From the cell containing the given text, extract its center point as [x, y] coordinate. 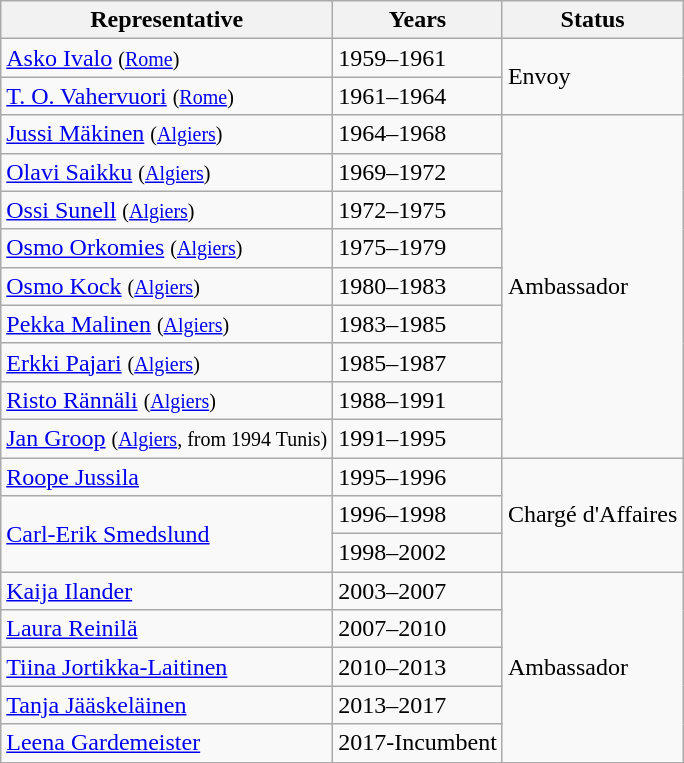
Olavi Saikku (Algiers) [167, 172]
Status [592, 20]
Tiina Jortikka-Laitinen [167, 667]
Years [418, 20]
Ossi Sunell (Algiers) [167, 210]
2013–2017 [418, 705]
1961–1964 [418, 96]
T. O. Vahervuori (Rome) [167, 96]
2010–2013 [418, 667]
Leena Gardemeister [167, 743]
1980–1983 [418, 286]
2003–2007 [418, 591]
Jussi Mäkinen (Algiers) [167, 134]
Laura Reinilä [167, 629]
Asko Ivalo (Rome) [167, 58]
Pekka Malinen (Algiers) [167, 324]
1995–1996 [418, 477]
2017-Incumbent [418, 743]
Chargé d'Affaires [592, 515]
1998–2002 [418, 553]
Carl-Erik Smedslund [167, 534]
Representative [167, 20]
2007–2010 [418, 629]
1996–1998 [418, 515]
Risto Rännäli (Algiers) [167, 400]
1969–1972 [418, 172]
Tanja Jääskeläinen [167, 705]
1983–1985 [418, 324]
1985–1987 [418, 362]
Erkki Pajari (Algiers) [167, 362]
1988–1991 [418, 400]
1991–1995 [418, 438]
Roope Jussila [167, 477]
1964–1968 [418, 134]
Jan Groop (Algiers, from 1994 Tunis) [167, 438]
Osmo Orkomies (Algiers) [167, 248]
Envoy [592, 77]
Osmo Kock (Algiers) [167, 286]
1972–1975 [418, 210]
1959–1961 [418, 58]
1975–1979 [418, 248]
Kaija Ilander [167, 591]
